Search for the cell housing the specified text and yield its (x, y) center coordinate. 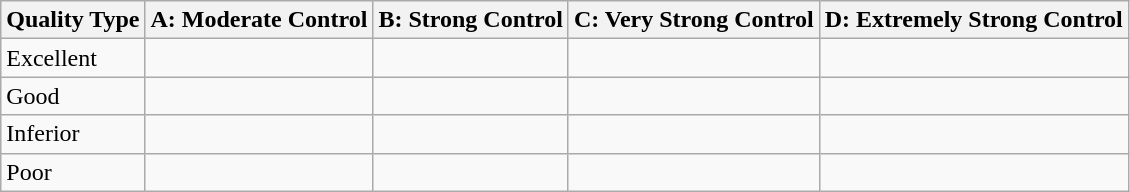
Quality Type (73, 20)
Inferior (73, 134)
D: Extremely Strong Control (974, 20)
C: Very Strong Control (694, 20)
Good (73, 96)
B: Strong Control (471, 20)
Excellent (73, 58)
A: Moderate Control (259, 20)
Poor (73, 172)
